Scan for the cell matching the given text and deliver its (x, y) coordinate at center. 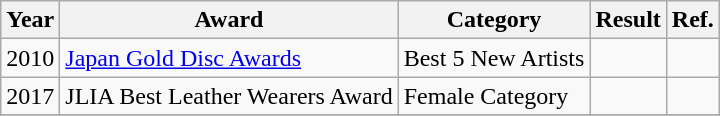
2010 (30, 58)
Japan Gold Disc Awards (229, 58)
Category (494, 20)
Award (229, 20)
Ref. (692, 20)
2017 (30, 96)
Result (628, 20)
Year (30, 20)
Female Category (494, 96)
JLIA Best Leather Wearers Award (229, 96)
Best 5 New Artists (494, 58)
